Scan for the cell matching the given text and deliver its [X, Y] coordinate at center. 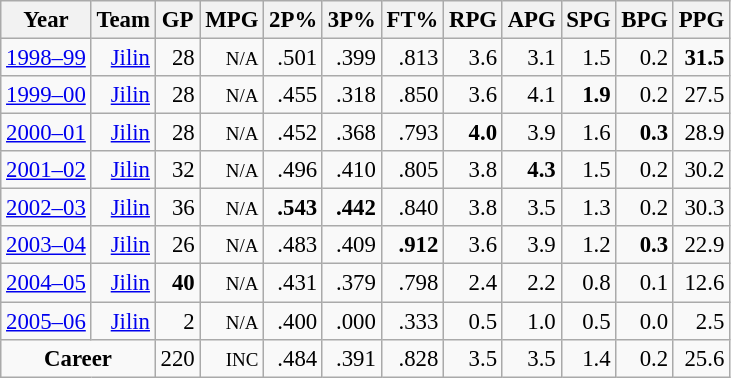
RPG [474, 20]
1999–00 [46, 95]
.442 [352, 208]
2.2 [532, 283]
1998–99 [46, 58]
1.4 [588, 358]
30.3 [701, 208]
.798 [412, 283]
.840 [412, 208]
36 [178, 208]
2.4 [474, 283]
.793 [412, 133]
26 [178, 245]
.399 [352, 58]
.455 [294, 95]
220 [178, 358]
22.9 [701, 245]
1.0 [532, 321]
0.0 [644, 321]
28.9 [701, 133]
SPG [588, 20]
25.6 [701, 358]
.828 [412, 358]
.850 [412, 95]
3.1 [532, 58]
0.8 [588, 283]
Team [123, 20]
2001–02 [46, 170]
1.9 [588, 95]
1.3 [588, 208]
.391 [352, 358]
27.5 [701, 95]
4.3 [532, 170]
.452 [294, 133]
32 [178, 170]
2P% [294, 20]
GP [178, 20]
2.5 [701, 321]
.912 [412, 245]
.400 [294, 321]
.483 [294, 245]
1.6 [588, 133]
2000–01 [46, 133]
.409 [352, 245]
.333 [412, 321]
.431 [294, 283]
4.0 [474, 133]
MPG [232, 20]
.543 [294, 208]
.318 [352, 95]
.368 [352, 133]
Career [78, 358]
2 [178, 321]
.410 [352, 170]
.496 [294, 170]
Year [46, 20]
30.2 [701, 170]
PPG [701, 20]
3P% [352, 20]
FT% [412, 20]
4.1 [532, 95]
BPG [644, 20]
.000 [352, 321]
APG [532, 20]
.484 [294, 358]
.379 [352, 283]
0.1 [644, 283]
.813 [412, 58]
2003–04 [46, 245]
31.5 [701, 58]
2005–06 [46, 321]
1.2 [588, 245]
2004–05 [46, 283]
INC [232, 358]
40 [178, 283]
2002–03 [46, 208]
.805 [412, 170]
.501 [294, 58]
12.6 [701, 283]
